Return (x, y) of the center of cell containing provided text 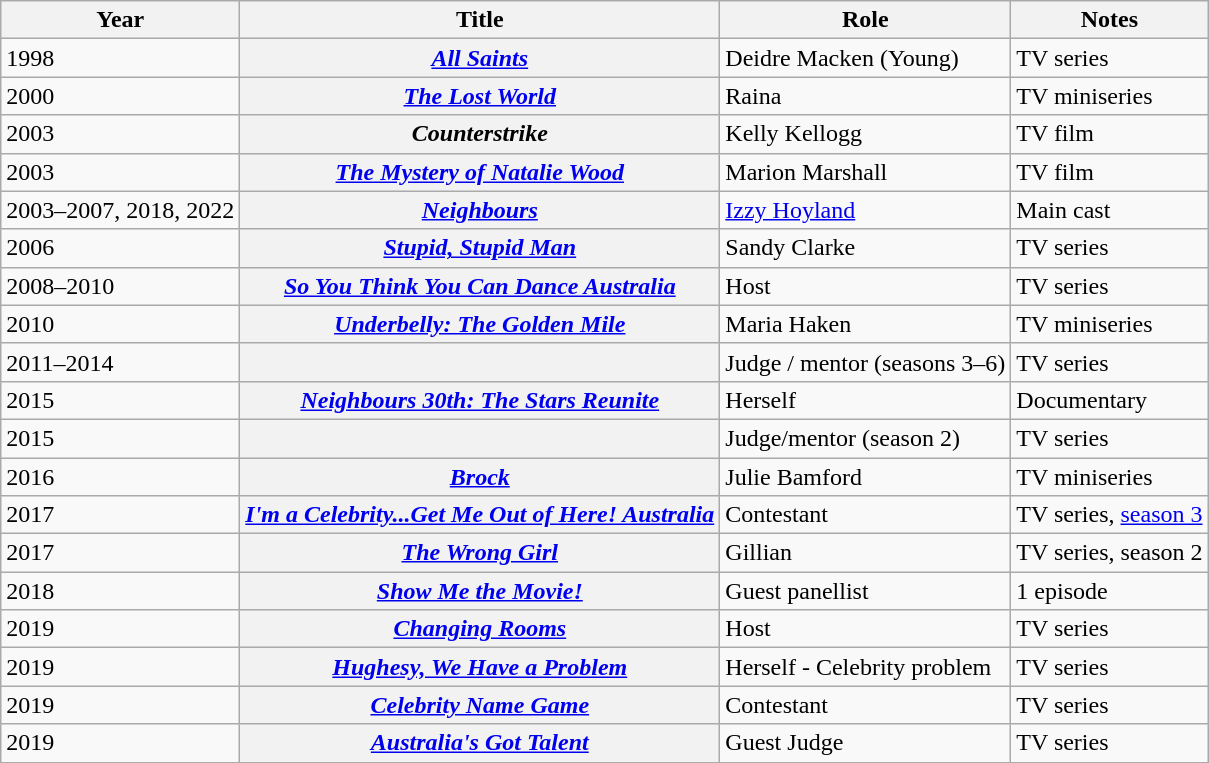
Year (120, 20)
Judge/mentor (season 2) (866, 438)
1 episode (1110, 591)
Marion Marshall (866, 172)
2008–2010 (120, 286)
Herself - Celebrity problem (866, 667)
1998 (120, 58)
Brock (480, 477)
Neighbours 30th: The Stars Reunite (480, 400)
Show Me the Movie! (480, 591)
Raina (866, 96)
2010 (120, 324)
Maria Haken (866, 324)
Australia's Got Talent (480, 743)
Guest Judge (866, 743)
The Wrong Girl (480, 553)
Documentary (1110, 400)
Julie Bamford (866, 477)
TV series, season 3 (1110, 515)
Underbelly: The Golden Mile (480, 324)
2000 (120, 96)
2003–2007, 2018, 2022 (120, 210)
Neighbours (480, 210)
Stupid, Stupid Man (480, 248)
Celebrity Name Game (480, 705)
Notes (1110, 20)
Guest panellist (866, 591)
Gillian (866, 553)
I'm a Celebrity...Get Me Out of Here! Australia (480, 515)
All Saints (480, 58)
Sandy Clarke (866, 248)
2006 (120, 248)
The Mystery of Natalie Wood (480, 172)
Judge / mentor (seasons 3–6) (866, 362)
Main cast (1110, 210)
2011–2014 (120, 362)
Changing Rooms (480, 629)
2016 (120, 477)
Role (866, 20)
Deidre Macken (Young) (866, 58)
Herself (866, 400)
Title (480, 20)
Kelly Kellogg (866, 134)
The Lost World (480, 96)
Hughesy, We Have a Problem (480, 667)
TV series, season 2 (1110, 553)
2018 (120, 591)
Izzy Hoyland (866, 210)
Counterstrike (480, 134)
So You Think You Can Dance Australia (480, 286)
